Return the (X, Y) coordinate for the center point of the cell that contains the specified text.  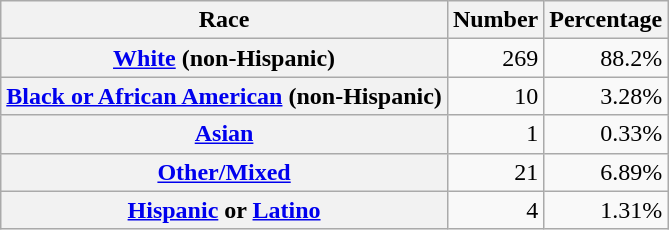
3.28% (606, 96)
Number (495, 20)
21 (495, 172)
Race (224, 20)
Asian (224, 134)
Other/Mixed (224, 172)
White (non-Hispanic) (224, 58)
1.31% (606, 210)
Percentage (606, 20)
Hispanic or Latino (224, 210)
10 (495, 96)
Black or African American (non-Hispanic) (224, 96)
4 (495, 210)
1 (495, 134)
0.33% (606, 134)
6.89% (606, 172)
269 (495, 58)
88.2% (606, 58)
